Return [X, Y] of the center of cell containing provided text 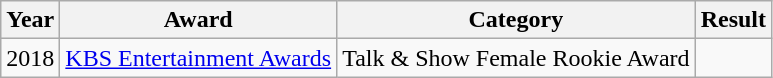
Result [733, 20]
Award [198, 20]
Talk & Show Female Rookie Award [516, 58]
KBS Entertainment Awards [198, 58]
Category [516, 20]
Year [30, 20]
2018 [30, 58]
